Find where the given text appears and provide that cell's center as (x, y) coordinate. 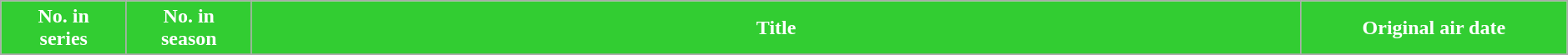
Original air date (1434, 28)
Title (776, 28)
No. inseries (63, 28)
No. inseason (189, 28)
